Return the [x, y] coordinate for the center point of the cell that contains the specified text.  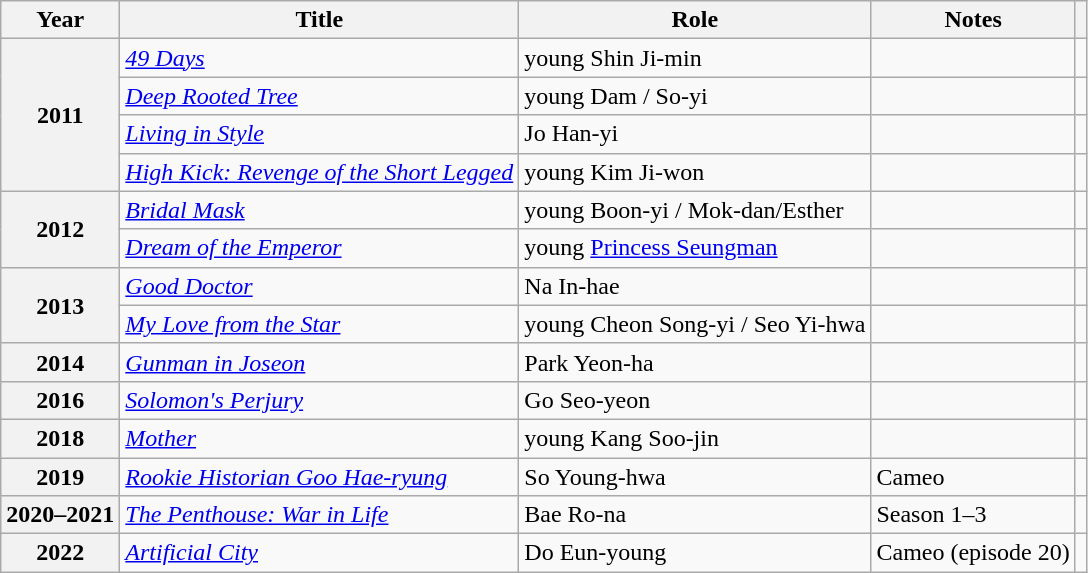
young Kang Soo-jin [695, 438]
2020–2021 [60, 515]
Jo Han-yi [695, 134]
Artificial City [320, 553]
Mother [320, 438]
Go Seo-yeon [695, 400]
young Dam / So-yi [695, 96]
Do Eun-young [695, 553]
young Princess Seungman [695, 248]
2019 [60, 477]
young Boon-yi / Mok-dan/Esther [695, 210]
2014 [60, 362]
Solomon's Perjury [320, 400]
2016 [60, 400]
49 Days [320, 58]
young Cheon Song-yi / Seo Yi-hwa [695, 324]
young Kim Ji-won [695, 172]
Park Yeon-ha [695, 362]
young Shin Ji-min [695, 58]
Title [320, 20]
2018 [60, 438]
Gunman in Joseon [320, 362]
So Young-hwa [695, 477]
Bridal Mask [320, 210]
Cameo [973, 477]
Living in Style [320, 134]
Bae Ro-na [695, 515]
My Love from the Star [320, 324]
Cameo (episode 20) [973, 553]
2011 [60, 115]
Rookie Historian Goo Hae-ryung [320, 477]
Good Doctor [320, 286]
Notes [973, 20]
Deep Rooted Tree [320, 96]
The Penthouse: War in Life [320, 515]
Year [60, 20]
Dream of the Emperor [320, 248]
Role [695, 20]
2012 [60, 229]
2022 [60, 553]
Season 1–3 [973, 515]
2013 [60, 305]
Na In-hae [695, 286]
High Kick: Revenge of the Short Legged [320, 172]
